For the text-containing cell, return its midpoint in [X, Y] coordinate format. 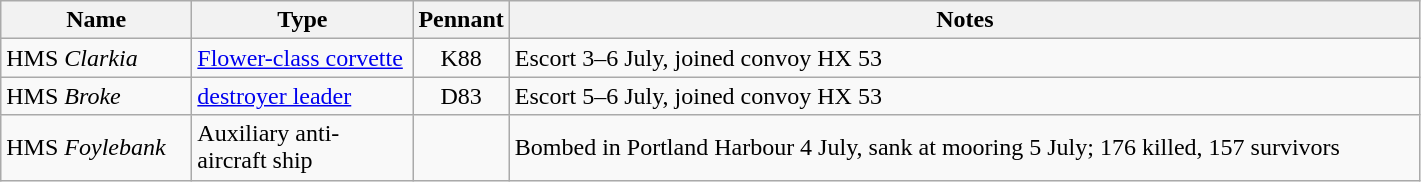
destroyer leader [302, 96]
Notes [964, 20]
HMS Foylebank [96, 148]
Name [96, 20]
K88 [461, 58]
Escort 3–6 July, joined convoy HX 53 [964, 58]
Flower-class corvette [302, 58]
Bombed in Portland Harbour 4 July, sank at mooring 5 July; 176 killed, 157 survivors [964, 148]
HMS Clarkia [96, 58]
Auxiliary anti-aircraft ship [302, 148]
Type [302, 20]
Pennant [461, 20]
D83 [461, 96]
HMS Broke [96, 96]
Escort 5–6 July, joined convoy HX 53 [964, 96]
